Return the (X, Y) coordinate for the center point of the cell that contains the specified text.  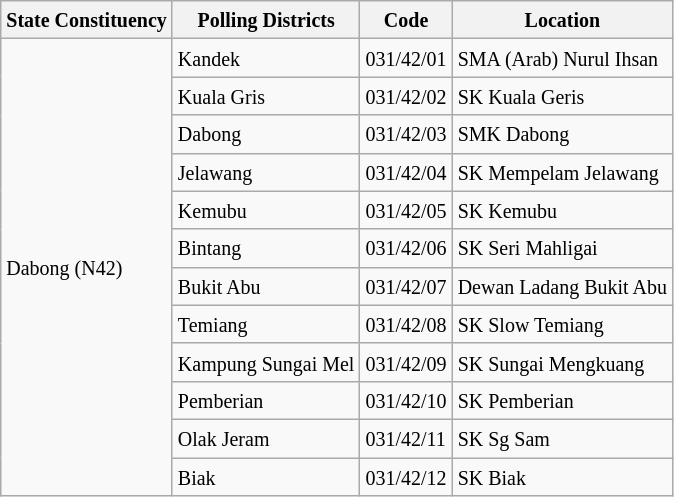
031/42/03 (406, 134)
State Constituency (87, 20)
031/42/04 (406, 172)
Code (406, 20)
SK Pemberian (562, 400)
031/42/02 (406, 96)
Location (562, 20)
SK Seri Mahligai (562, 248)
Dabong (N42) (87, 268)
031/42/01 (406, 58)
031/42/06 (406, 248)
Jelawang (266, 172)
Dewan Ladang Bukit Abu (562, 286)
Temiang (266, 324)
Kampung Sungai Mel (266, 362)
Biak (266, 477)
SK Mempelam Jelawang (562, 172)
Kandek (266, 58)
Bintang (266, 248)
Dabong (266, 134)
Kuala Gris (266, 96)
SMK Dabong (562, 134)
SK Sg Sam (562, 438)
031/42/07 (406, 286)
Pemberian (266, 400)
031/42/10 (406, 400)
SK Slow Temiang (562, 324)
Bukit Abu (266, 286)
031/42/09 (406, 362)
031/42/08 (406, 324)
Polling Districts (266, 20)
031/42/12 (406, 477)
031/42/11 (406, 438)
031/42/05 (406, 210)
SK Biak (562, 477)
Kemubu (266, 210)
SK Sungai Mengkuang (562, 362)
SK Kuala Geris (562, 96)
SK Kemubu (562, 210)
SMA (Arab) Nurul Ihsan (562, 58)
Olak Jeram (266, 438)
